Locate the cell with the specified text and output its [X, Y] center coordinate. 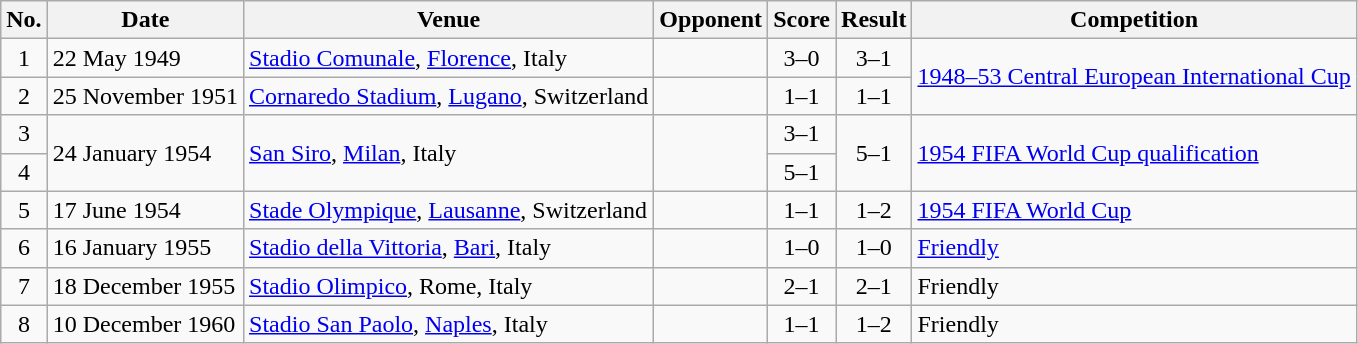
22 May 1949 [145, 58]
San Siro, Milan, Italy [449, 153]
6 [24, 248]
Stadio della Vittoria, Bari, Italy [449, 248]
Stade Olympique, Lausanne, Switzerland [449, 210]
4 [24, 172]
1954 FIFA World Cup qualification [1134, 153]
16 January 1955 [145, 248]
3–0 [802, 58]
7 [24, 286]
1954 FIFA World Cup [1134, 210]
Stadio Olimpico, Rome, Italy [449, 286]
No. [24, 20]
Stadio Comunale, Florence, Italy [449, 58]
8 [24, 324]
17 June 1954 [145, 210]
3 [24, 134]
1 [24, 58]
Score [802, 20]
Competition [1134, 20]
1948–53 Central European International Cup [1134, 77]
18 December 1955 [145, 286]
10 December 1960 [145, 324]
Opponent [711, 20]
Venue [449, 20]
Cornaredo Stadium, Lugano, Switzerland [449, 96]
5 [24, 210]
Date [145, 20]
2 [24, 96]
25 November 1951 [145, 96]
Stadio San Paolo, Naples, Italy [449, 324]
24 January 1954 [145, 153]
Result [874, 20]
